Capture the cell that displays the provided text and extract its (X, Y) central coordinate. 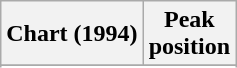
Chart (1994) (72, 34)
Peakposition (189, 34)
